Provide the (x, y) coordinate of the cell's center where the given text is located.  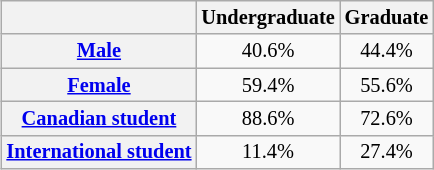
Canadian student (100, 119)
55.6% (386, 85)
59.4% (268, 85)
40.6% (268, 51)
Graduate (386, 18)
Male (100, 51)
44.4% (386, 51)
International student (100, 152)
88.6% (268, 119)
72.6% (386, 119)
27.4% (386, 152)
Undergraduate (268, 18)
11.4% (268, 152)
Female (100, 85)
